Detect which cell encompasses the target text, then output its [x, y] center coordinate. 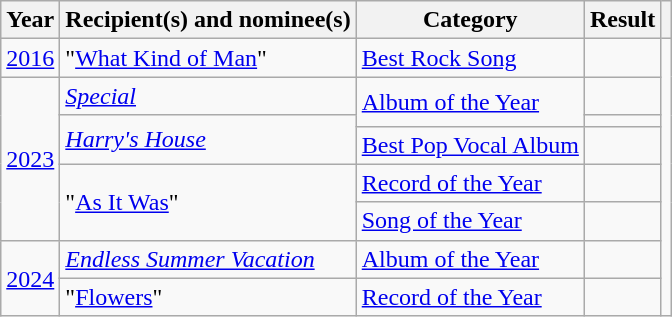
2024 [30, 278]
Best Rock Song [470, 58]
Special [208, 96]
Category [470, 20]
"What Kind of Man" [208, 58]
Recipient(s) and nominee(s) [208, 20]
"As It Was" [208, 202]
2023 [30, 158]
Song of the Year [470, 221]
Year [30, 20]
Harry's House [208, 140]
2016 [30, 58]
Endless Summer Vacation [208, 259]
Result [622, 20]
"Flowers" [208, 297]
Best Pop Vocal Album [470, 145]
